For the text-containing cell, return its midpoint in (x, y) coordinate format. 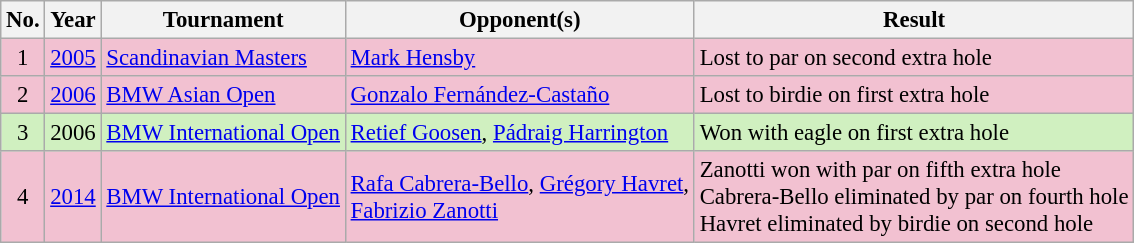
No. (23, 20)
Lost to par on second extra hole (914, 58)
2 (23, 95)
3 (23, 133)
2005 (73, 58)
Won with eagle on first extra hole (914, 133)
BMW Asian Open (223, 95)
Retief Goosen, Pádraig Harrington (520, 133)
Opponent(s) (520, 20)
Year (73, 20)
Mark Hensby (520, 58)
Scandinavian Masters (223, 58)
Rafa Cabrera-Bello, Grégory Havret, Fabrizio Zanotti (520, 197)
Tournament (223, 20)
Gonzalo Fernández-Castaño (520, 95)
Lost to birdie on first extra hole (914, 95)
1 (23, 58)
Zanotti won with par on fifth extra holeCabrera-Bello eliminated by par on fourth holeHavret eliminated by birdie on second hole (914, 197)
Result (914, 20)
4 (23, 197)
2014 (73, 197)
